Scan for the cell matching the given text and deliver its [x, y] coordinate at center. 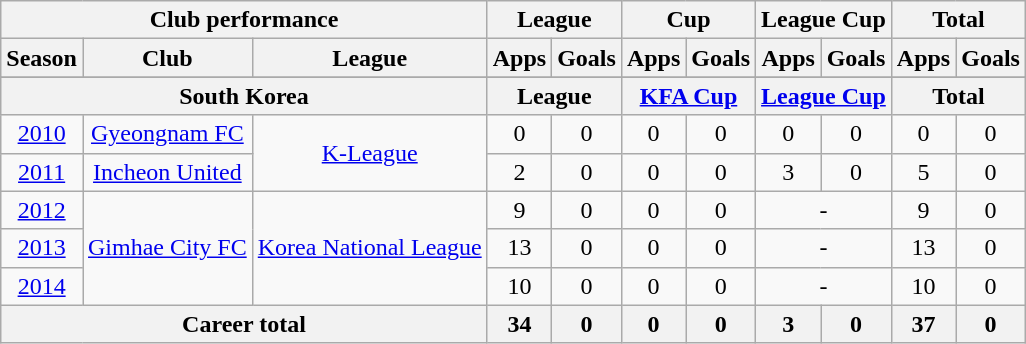
37 [923, 324]
34 [519, 324]
Gyeongnam FC [167, 134]
K-League [370, 153]
Incheon United [167, 172]
Cup [688, 20]
Club [167, 58]
Career total [244, 324]
5 [923, 172]
Season [42, 58]
Club performance [244, 20]
2010 [42, 134]
KFA Cup [688, 96]
Korea National League [370, 248]
2011 [42, 172]
South Korea [244, 96]
2014 [42, 286]
Gimhae City FC [167, 248]
2 [519, 172]
2012 [42, 210]
2013 [42, 248]
